Locate the cell with the specified text and output its (X, Y) center coordinate. 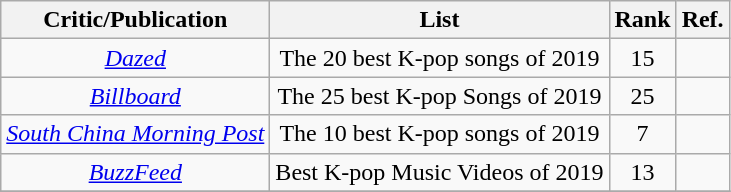
Best K-pop Music Videos of 2019 (440, 172)
The 10 best K-pop songs of 2019 (440, 134)
The 20 best K-pop songs of 2019 (440, 58)
The 25 best K-pop Songs of 2019 (440, 96)
7 (642, 134)
Ref. (702, 20)
Billboard (136, 96)
South China Morning Post (136, 134)
25 (642, 96)
15 (642, 58)
Critic/Publication (136, 20)
13 (642, 172)
Rank (642, 20)
Dazed (136, 58)
List (440, 20)
BuzzFeed (136, 172)
